Return [x, y] of the center of cell containing provided text 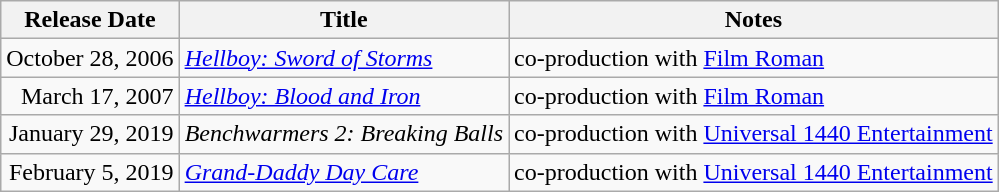
Title [344, 20]
Benchwarmers 2: Breaking Balls [344, 134]
March 17, 2007 [90, 96]
Grand-Daddy Day Care [344, 172]
Hellboy: Sword of Storms [344, 58]
Notes [754, 20]
January 29, 2019 [90, 134]
Release Date [90, 20]
February 5, 2019 [90, 172]
October 28, 2006 [90, 58]
Hellboy: Blood and Iron [344, 96]
